From the cell containing the given text, extract its center point as (x, y) coordinate. 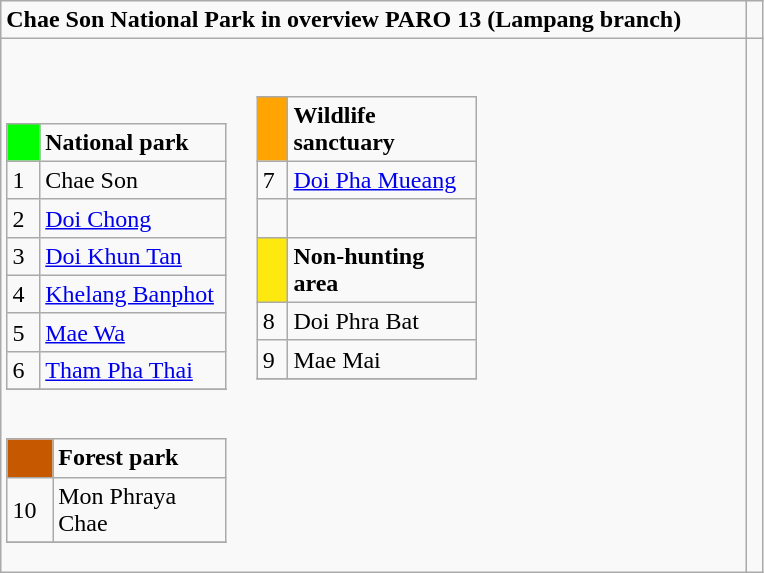
Khelang Banphot (133, 294)
Tham Pha Thai (133, 370)
Doi Khun Tan (133, 256)
Doi Chong (133, 218)
6 (24, 370)
Doi Pha Mueang (382, 180)
Mae Wa (133, 332)
7 (272, 180)
Mae Mai (382, 359)
10 (30, 510)
9 (272, 359)
2 (24, 218)
Mon Phraya Chae (140, 510)
1 (24, 180)
Forest park (140, 458)
Non-hunting area (382, 270)
Doi Phra Bat (382, 321)
Wildlife sanctuary (382, 128)
8 (272, 321)
3 (24, 256)
Chae Son National Park in overview PARO 13 (Lampang branch) (374, 20)
National park (133, 142)
4 (24, 294)
Chae Son (133, 180)
5 (24, 332)
